Find where the given text appears and provide that cell's center as (X, Y) coordinate. 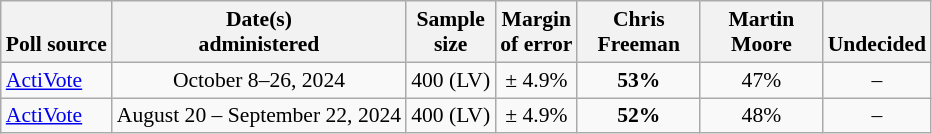
MartinMoore (762, 32)
Undecided (877, 32)
53% (638, 80)
Samplesize (450, 32)
ChrisFreeman (638, 32)
October 8–26, 2024 (259, 80)
47% (762, 80)
Poll source (56, 32)
Marginof error (536, 32)
52% (638, 116)
48% (762, 116)
Date(s)administered (259, 32)
August 20 – September 22, 2024 (259, 116)
